Provide the (x, y) coordinate of the cell's center where the given text is located.  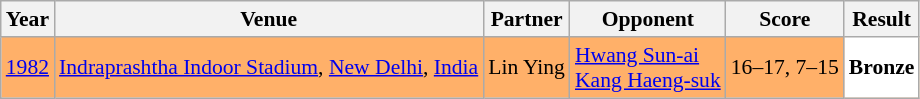
Indraprashtha Indoor Stadium, New Delhi, India (268, 68)
Lin Ying (526, 68)
16–17, 7–15 (785, 68)
Result (882, 19)
Bronze (882, 68)
Score (785, 19)
Venue (268, 19)
Year (28, 19)
Opponent (648, 19)
Partner (526, 19)
Hwang Sun-ai Kang Haeng-suk (648, 68)
1982 (28, 68)
